Provide the [x, y] coordinate of the cell's center where the given text is located.  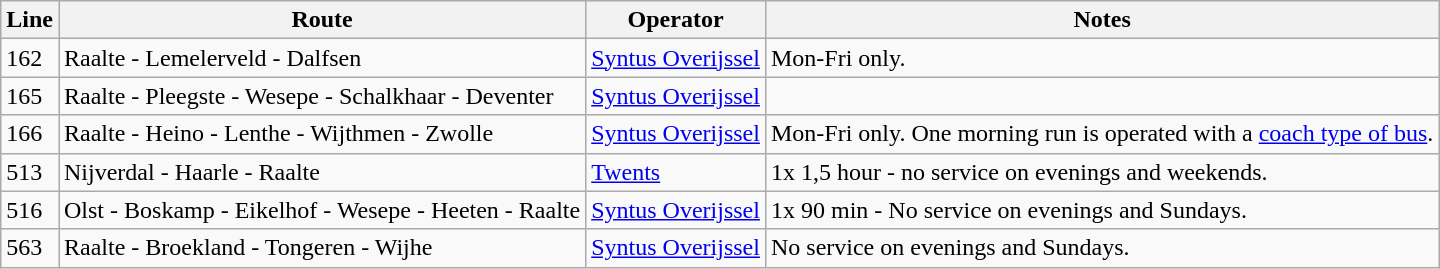
Line [30, 20]
165 [30, 96]
Route [322, 20]
166 [30, 134]
Mon-Fri only. One morning run is operated with a coach type of bus. [1102, 134]
Raalte - Lemelerveld - Dalfsen [322, 58]
Notes [1102, 20]
1x 90 min - No service on evenings and Sundays. [1102, 210]
162 [30, 58]
Olst - Boskamp - Eikelhof - Wesepe - Heeten - Raalte [322, 210]
1x 1,5 hour - no service on evenings and weekends. [1102, 172]
Mon-Fri only. [1102, 58]
No service on evenings and Sundays. [1102, 248]
Raalte - Broekland - Tongeren - Wijhe [322, 248]
516 [30, 210]
Raalte - Heino - Lenthe - Wijthmen - Zwolle [322, 134]
Twents [676, 172]
Operator [676, 20]
513 [30, 172]
Raalte - Pleegste - Wesepe - Schalkhaar - Deventer [322, 96]
Nijverdal - Haarle - Raalte [322, 172]
563 [30, 248]
